Scan for the cell matching the given text and deliver its [X, Y] coordinate at center. 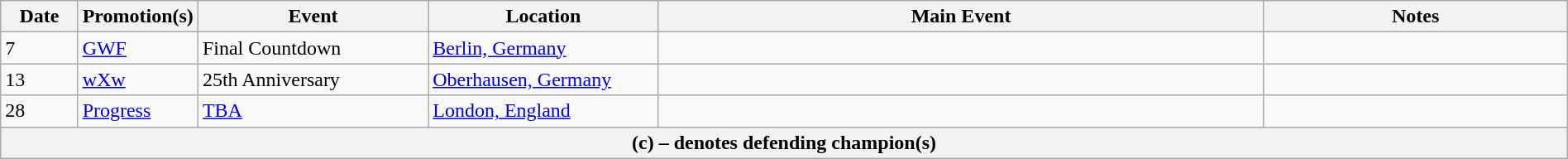
GWF [137, 48]
wXw [137, 79]
7 [40, 48]
Location [543, 17]
Final Countdown [313, 48]
Main Event [961, 17]
Progress [137, 111]
(c) – denotes defending champion(s) [784, 142]
Date [40, 17]
Event [313, 17]
London, England [543, 111]
13 [40, 79]
Notes [1416, 17]
Berlin, Germany [543, 48]
Oberhausen, Germany [543, 79]
Promotion(s) [137, 17]
25th Anniversary [313, 79]
28 [40, 111]
TBA [313, 111]
